Pinpoint the cell where the given text exists, returning its (X, Y) midpoint coordinate. 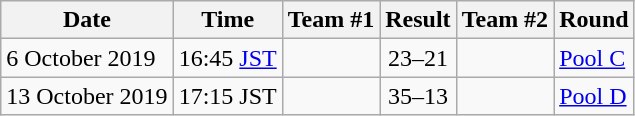
Round (594, 20)
Team #2 (505, 20)
16:45 JST (228, 58)
6 October 2019 (87, 58)
Date (87, 20)
Time (228, 20)
Pool C (594, 58)
Team #1 (331, 20)
23–21 (418, 58)
Pool D (594, 96)
Result (418, 20)
17:15 JST (228, 96)
35–13 (418, 96)
13 October 2019 (87, 96)
